Provide the (X, Y) coordinate of the cell's center where the given text is located.  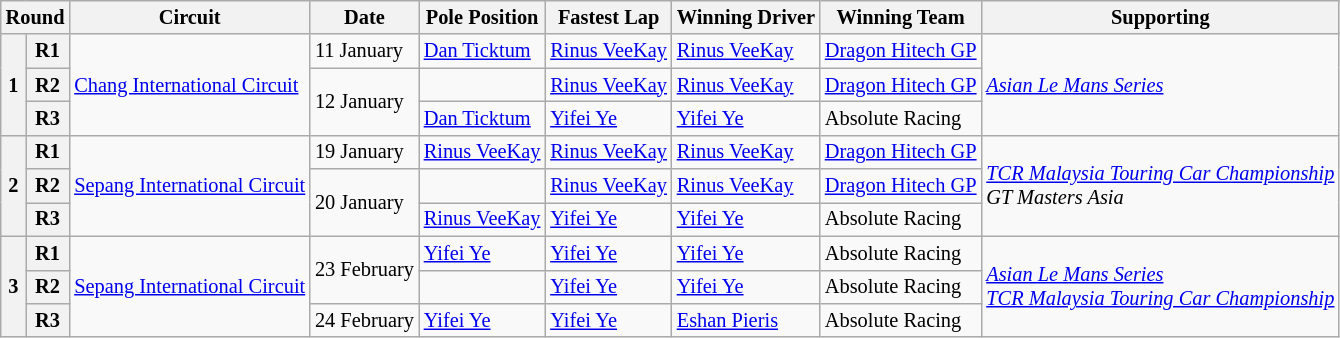
Chang International Circuit (190, 84)
11 January (364, 51)
19 January (364, 152)
24 February (364, 320)
TCR Malaysia Touring Car ChampionshipGT Masters Asia (1160, 186)
Eshan Pieris (746, 320)
12 January (364, 102)
1 (14, 84)
Fastest Lap (608, 17)
Pole Position (482, 17)
Asian Le Mans Series (1160, 84)
Winning Driver (746, 17)
2 (14, 186)
Asian Le Mans SeriesTCR Malaysia Touring Car Championship (1160, 286)
Circuit (190, 17)
Date (364, 17)
20 January (364, 202)
23 February (364, 270)
Supporting (1160, 17)
3 (14, 286)
Winning Team (900, 17)
Round (36, 17)
